Search for the cell housing the specified text and yield its (X, Y) center coordinate. 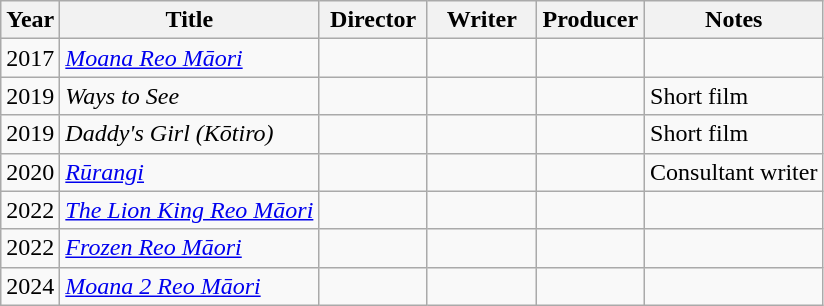
Ways to See (190, 96)
Frozen Reo Māori (190, 248)
Year (30, 20)
Producer (590, 20)
Title (190, 20)
Consultant writer (734, 172)
Director (374, 20)
Rūrangi (190, 172)
Notes (734, 20)
Moana 2 Reo Māori (190, 286)
2024 (30, 286)
2017 (30, 58)
Moana Reo Māori (190, 58)
2020 (30, 172)
Writer (482, 20)
The Lion King Reo Māori (190, 210)
Daddy's Girl (Kōtiro) (190, 134)
